Provide the [x, y] coordinate of the cell's center where the given text is located.  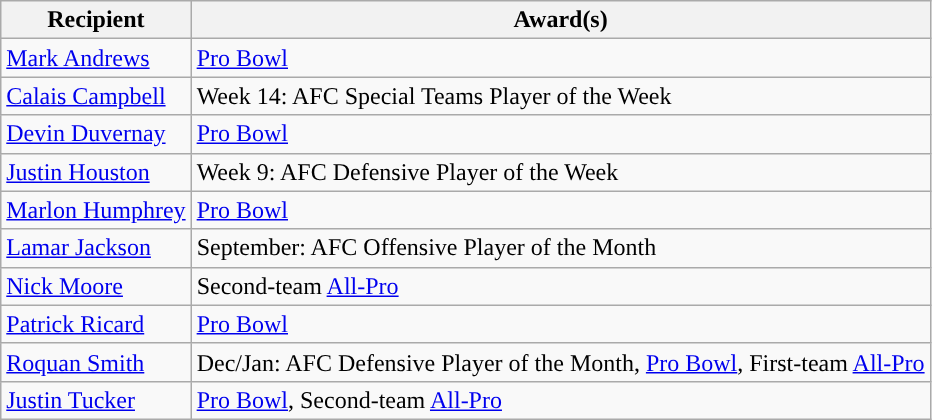
Justin Houston [96, 172]
Calais Campbell [96, 96]
Justin Tucker [96, 400]
Award(s) [560, 20]
Marlon Humphrey [96, 210]
Mark Andrews [96, 58]
Dec/Jan: AFC Defensive Player of the Month, Pro Bowl, First-team All-Pro [560, 362]
Lamar Jackson [96, 248]
September: AFC Offensive Player of the Month [560, 248]
Devin Duvernay [96, 134]
Pro Bowl, Second-team All-Pro [560, 400]
Nick Moore [96, 286]
Patrick Ricard [96, 324]
Week 14: AFC Special Teams Player of the Week [560, 96]
Roquan Smith [96, 362]
Second-team All-Pro [560, 286]
Recipient [96, 20]
Week 9: AFC Defensive Player of the Week [560, 172]
